Return the [X, Y] coordinate for the center point of the cell that contains the specified text.  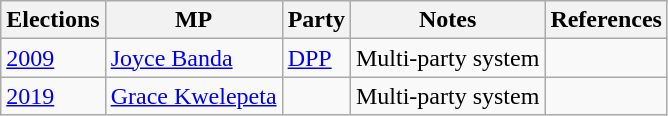
Party [316, 20]
Grace Kwelepeta [194, 96]
2019 [53, 96]
References [606, 20]
Elections [53, 20]
MP [194, 20]
Joyce Banda [194, 58]
DPP [316, 58]
2009 [53, 58]
Notes [447, 20]
